Identify which cell holds the provided text, then report its (X, Y) central coordinate. 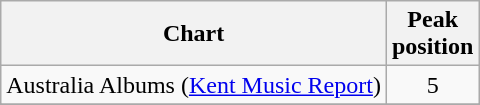
Australia Albums (Kent Music Report) (194, 85)
Chart (194, 34)
5 (432, 85)
Peakposition (432, 34)
